Return the [x, y] coordinate for the center point of the cell that contains the specified text.  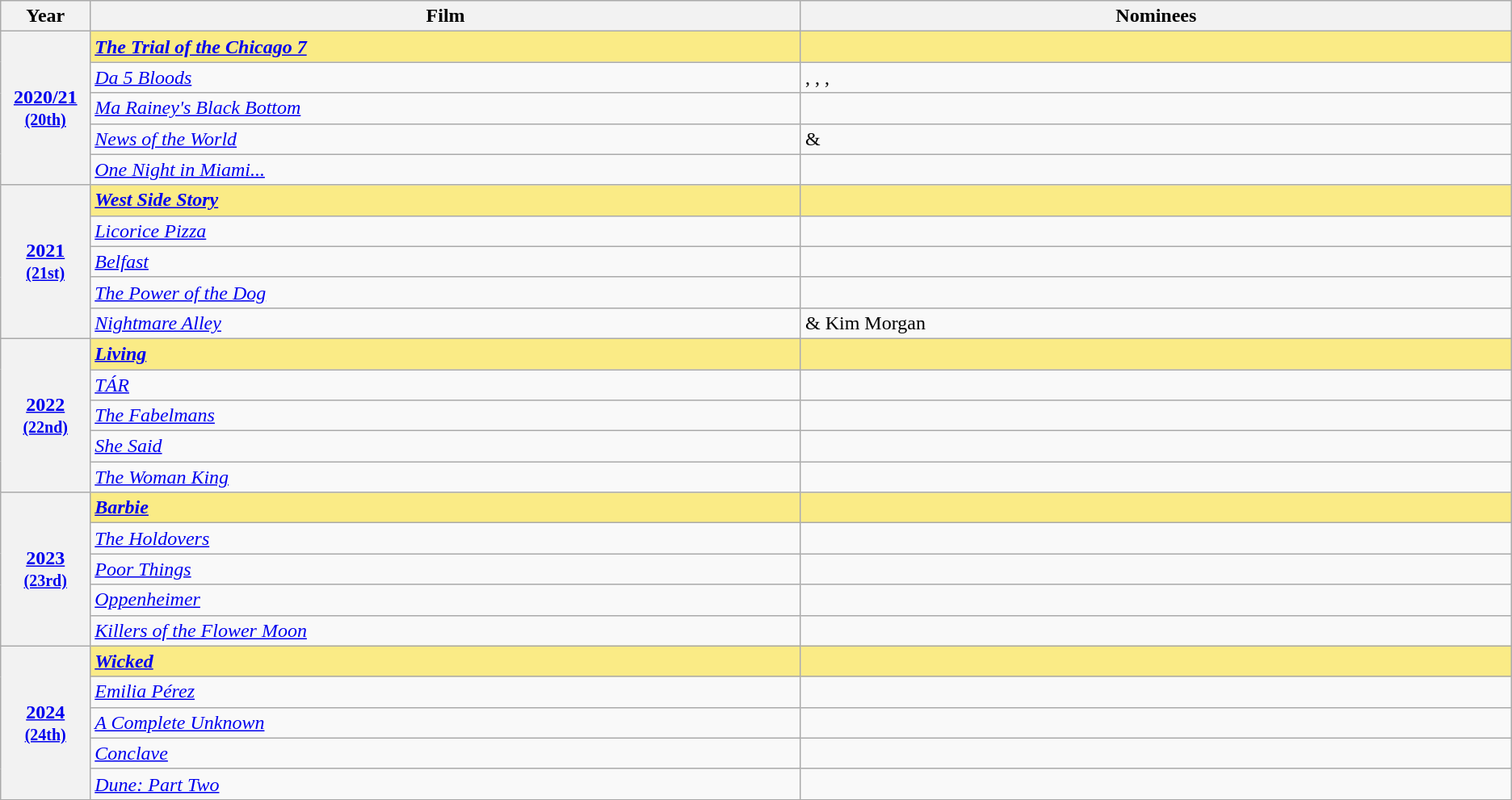
She Said [446, 446]
2024(24th) [45, 723]
Wicked [446, 661]
West Side Story [446, 200]
2021(21st) [45, 262]
Dune: Part Two [446, 784]
& Kim Morgan [1156, 323]
TÁR [446, 385]
The Holdovers [446, 538]
The Woman King [446, 477]
A Complete Unknown [446, 723]
Nightmare Alley [446, 323]
Barbie [446, 508]
Nominees [1156, 16]
News of the World [446, 139]
The Trial of the Chicago 7 [446, 47]
The Fabelmans [446, 416]
Film [446, 16]
Ma Rainey's Black Bottom [446, 108]
, , , [1156, 77]
2022(22nd) [45, 415]
Belfast [446, 262]
Licorice Pizza [446, 231]
Conclave [446, 753]
The Power of the Dog [446, 292]
Oppenheimer [446, 600]
One Night in Miami... [446, 170]
Living [446, 354]
2020/21(20th) [45, 108]
Killers of the Flower Moon [446, 630]
2023(23rd) [45, 569]
Emilia Pérez [446, 692]
Da 5 Bloods [446, 77]
& [1156, 139]
Year [45, 16]
Poor Things [446, 569]
